Extract the (X, Y) coordinate from the center of the cell holding the provided text.  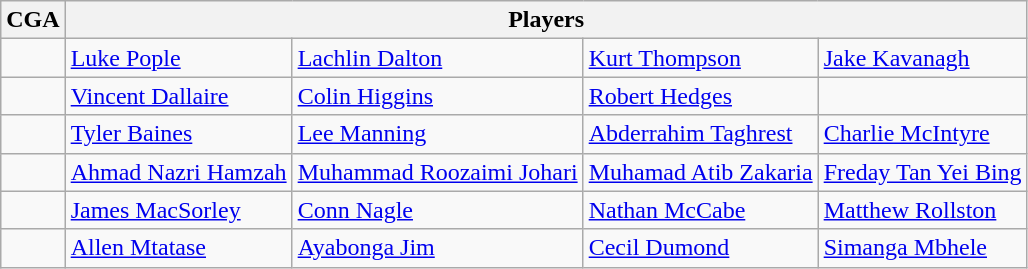
Charlie McIntyre (922, 134)
Nathan McCabe (700, 210)
Tyler Baines (178, 134)
Ahmad Nazri Hamzah (178, 172)
Simanga Mbhele (922, 248)
James MacSorley (178, 210)
Robert Hedges (700, 96)
Players (546, 20)
Kurt Thompson (700, 58)
Lee Manning (438, 134)
Jake Kavanagh (922, 58)
Colin Higgins (438, 96)
Ayabonga Jim (438, 248)
Lachlin Dalton (438, 58)
Abderrahim Taghrest (700, 134)
Muhammad Roozaimi Johari (438, 172)
CGA (33, 20)
Cecil Dumond (700, 248)
Freday Tan Yei Bing (922, 172)
Allen Mtatase (178, 248)
Matthew Rollston (922, 210)
Luke Pople (178, 58)
Muhamad Atib Zakaria (700, 172)
Vincent Dallaire (178, 96)
Conn Nagle (438, 210)
